Search for the cell housing the specified text and yield its [x, y] center coordinate. 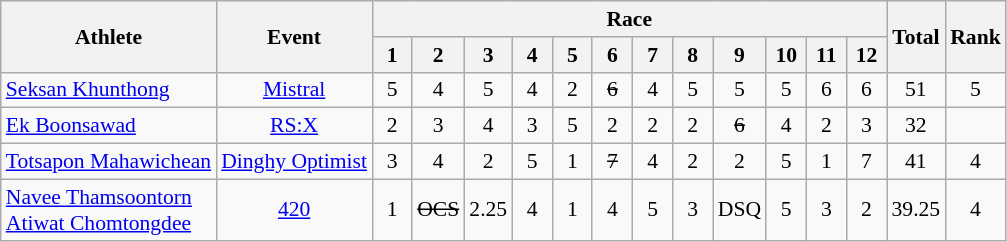
Mistral [294, 90]
8 [693, 55]
Seksan Khunthong [108, 90]
11 [826, 55]
Athlete [108, 36]
10 [786, 55]
39.25 [916, 210]
Navee ThamsoontornAtiwat Chomtongdee [108, 210]
12 [866, 55]
9 [740, 55]
41 [916, 162]
Race [629, 19]
RS:X [294, 126]
Rank [976, 36]
DSQ [740, 210]
Ek Boonsawad [108, 126]
2.25 [488, 210]
32 [916, 126]
Total [916, 36]
Dinghy Optimist [294, 162]
Totsapon Mahawichean [108, 162]
51 [916, 90]
OCS [438, 210]
Event [294, 36]
420 [294, 210]
